Pinpoint the cell where the given text exists, returning its (X, Y) midpoint coordinate. 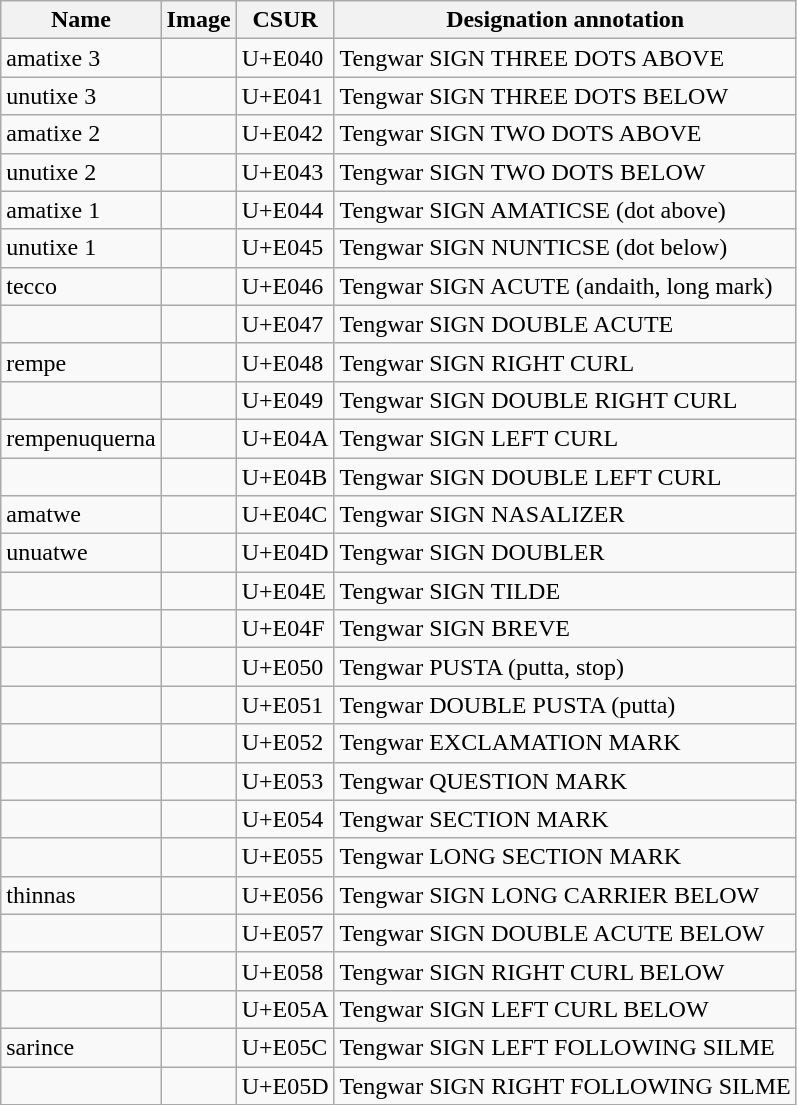
Tengwar SIGN AMATICSE (dot above) (565, 210)
rempe (81, 362)
U+E050 (285, 667)
U+E049 (285, 400)
sarince (81, 1047)
U+E044 (285, 210)
amatwe (81, 515)
U+E055 (285, 857)
U+E057 (285, 933)
U+E052 (285, 743)
U+E054 (285, 819)
CSUR (285, 20)
U+E04C (285, 515)
U+E05D (285, 1085)
Tengwar SIGN TILDE (565, 591)
Name (81, 20)
amatixe 3 (81, 58)
U+E045 (285, 248)
U+E05C (285, 1047)
tecco (81, 286)
Tengwar SIGN DOUBLE LEFT CURL (565, 477)
Tengwar SIGN THREE DOTS BELOW (565, 96)
Tengwar SIGN BREVE (565, 629)
Tengwar PUSTA (putta, stop) (565, 667)
U+E043 (285, 172)
U+E04E (285, 591)
U+E048 (285, 362)
unutixe 1 (81, 248)
U+E05A (285, 1009)
U+E047 (285, 324)
U+E040 (285, 58)
U+E04B (285, 477)
Tengwar SIGN TWO DOTS BELOW (565, 172)
Tengwar SIGN THREE DOTS ABOVE (565, 58)
unutixe 2 (81, 172)
U+E041 (285, 96)
rempenuquerna (81, 438)
U+E042 (285, 134)
Tengwar SIGN ACUTE (andaith, long mark) (565, 286)
Tengwar SIGN TWO DOTS ABOVE (565, 134)
Tengwar SIGN RIGHT CURL BELOW (565, 971)
Tengwar LONG SECTION MARK (565, 857)
U+E04A (285, 438)
thinnas (81, 895)
Tengwar SIGN RIGHT FOLLOWING SILME (565, 1085)
amatixe 2 (81, 134)
Tengwar SIGN NASALIZER (565, 515)
Tengwar SIGN LEFT FOLLOWING SILME (565, 1047)
Designation annotation (565, 20)
U+E051 (285, 705)
Image (198, 20)
unuatwe (81, 553)
U+E053 (285, 781)
Tengwar SIGN DOUBLER (565, 553)
U+E058 (285, 971)
Tengwar SIGN LONG CARRIER BELOW (565, 895)
Tengwar SIGN LEFT CURL BELOW (565, 1009)
Tengwar SIGN DOUBLE RIGHT CURL (565, 400)
Tengwar SIGN LEFT CURL (565, 438)
U+E04F (285, 629)
unutixe 3 (81, 96)
Tengwar SIGN RIGHT CURL (565, 362)
Tengwar SIGN DOUBLE ACUTE (565, 324)
Tengwar QUESTION MARK (565, 781)
Tengwar SIGN NUNTICSE (dot below) (565, 248)
Tengwar EXCLAMATION MARK (565, 743)
Tengwar SECTION MARK (565, 819)
U+E046 (285, 286)
Tengwar DOUBLE PUSTA (putta) (565, 705)
U+E04D (285, 553)
U+E056 (285, 895)
amatixe 1 (81, 210)
Tengwar SIGN DOUBLE ACUTE BELOW (565, 933)
